Capture the cell that displays the provided text and extract its (x, y) central coordinate. 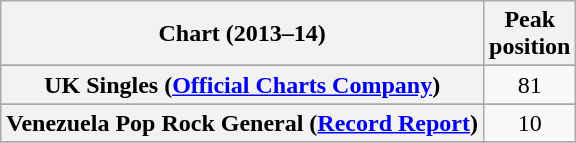
UK Singles (Official Charts Company) (242, 85)
Venezuela Pop Rock General (Record Report) (242, 123)
Chart (2013–14) (242, 34)
10 (530, 123)
Peakposition (530, 34)
81 (530, 85)
